Extract the [x, y] coordinate from the center of the cell holding the provided text.  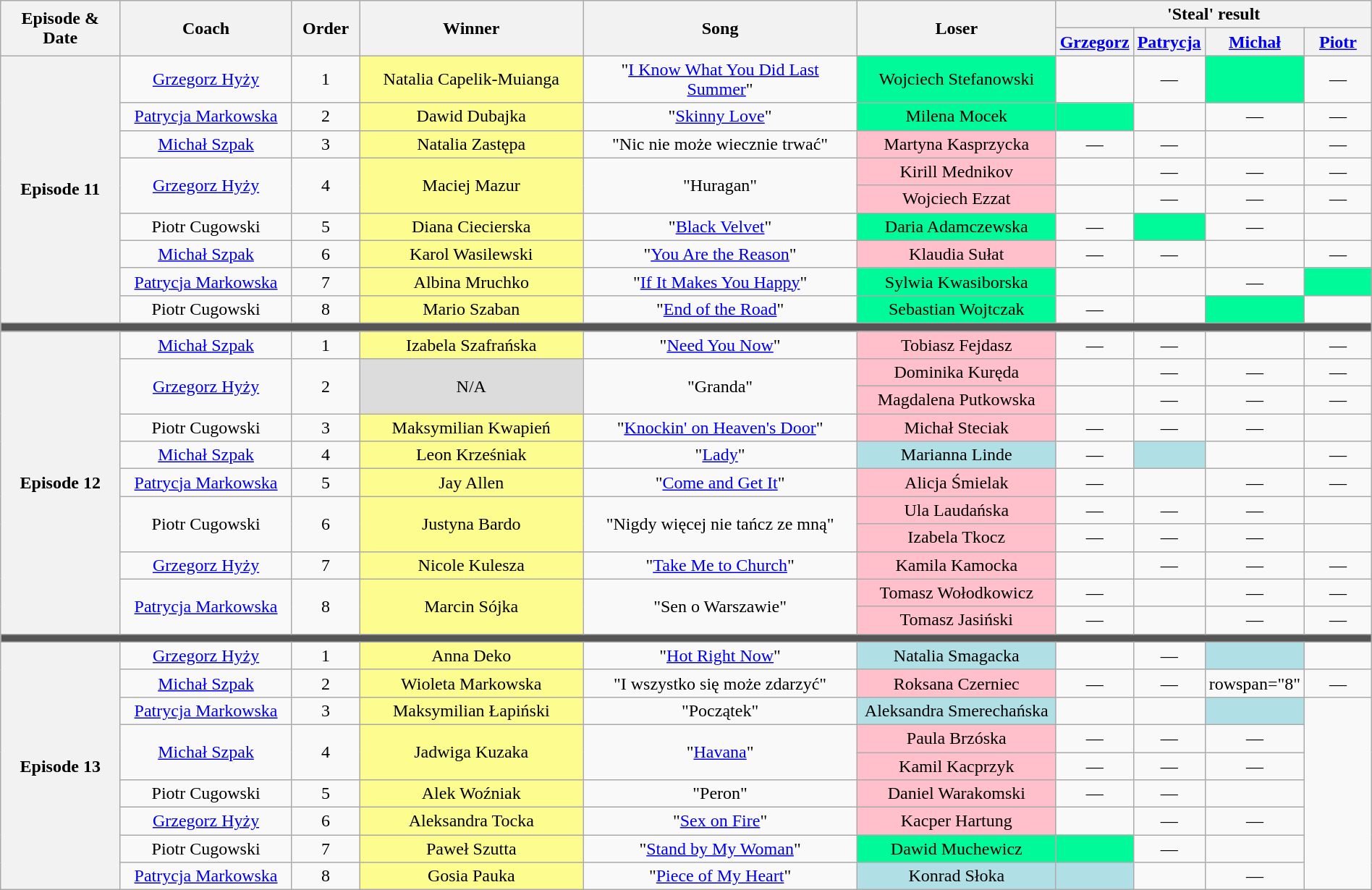
"Knockin' on Heaven's Door" [721, 428]
Episode 13 [61, 766]
Paweł Szutta [472, 849]
Kamila Kamocka [957, 565]
Mario Szaban [472, 309]
"If It Makes You Happy" [721, 281]
Maksymilian Łapiński [472, 711]
Kacper Hartung [957, 821]
'Steal' result [1214, 14]
Paula Brzóska [957, 738]
Maksymilian Kwapień [472, 428]
"Peron" [721, 794]
"Sex on Fire" [721, 821]
Natalia Smagacka [957, 656]
"Początek" [721, 711]
Episode 12 [61, 483]
Sebastian Wojtczak [957, 309]
Diana Ciecierska [472, 226]
"Havana" [721, 752]
Roksana Czerniec [957, 683]
Michał [1255, 42]
Loser [957, 28]
Anna Deko [472, 656]
Order [326, 28]
Nicole Kulesza [472, 565]
Karol Wasilewski [472, 254]
Marcin Sójka [472, 606]
"Black Velvet" [721, 226]
"I Know What You Did Last Summer" [721, 80]
Aleksandra Smerechańska [957, 711]
"Skinny Love" [721, 116]
Martyna Kasprzycka [957, 144]
"Take Me to Church" [721, 565]
"Nic nie może wiecznie trwać" [721, 144]
Grzegorz [1094, 42]
Daria Adamczewska [957, 226]
"Hot Right Now" [721, 656]
Michał Steciak [957, 428]
Klaudia Sułat [957, 254]
Natalia Capelik-Muianga [472, 80]
"You Are the Reason" [721, 254]
Izabela Tkocz [957, 538]
Marianna Linde [957, 455]
Wojciech Ezzat [957, 199]
Tomasz Wołodkowicz [957, 593]
Jay Allen [472, 483]
N/A [472, 386]
Winner [472, 28]
"Need You Now" [721, 345]
Episode & Date [61, 28]
Alek Woźniak [472, 794]
Wojciech Stefanowski [957, 80]
Milena Mocek [957, 116]
Albina Mruchko [472, 281]
Konrad Słoka [957, 876]
"Lady" [721, 455]
"Come and Get It" [721, 483]
Maciej Mazur [472, 185]
Wioleta Markowska [472, 683]
Tomasz Jasiński [957, 620]
Magdalena Putkowska [957, 400]
"I wszystko się może zdarzyć" [721, 683]
Sylwia Kwasiborska [957, 281]
Dawid Dubajka [472, 116]
Dominika Kuręda [957, 373]
"End of the Road" [721, 309]
"Huragan" [721, 185]
"Piece of My Heart" [721, 876]
Daniel Warakomski [957, 794]
Aleksandra Tocka [472, 821]
Kamil Kacprzyk [957, 766]
Ula Laudańska [957, 510]
"Granda" [721, 386]
Justyna Bardo [472, 524]
"Stand by My Woman" [721, 849]
Gosia Pauka [472, 876]
"Nigdy więcej nie tańcz ze mną" [721, 524]
Jadwiga Kuzaka [472, 752]
Tobiasz Fejdasz [957, 345]
Izabela Szafrańska [472, 345]
Kirill Mednikov [957, 171]
rowspan="8" [1255, 683]
Leon Krześniak [472, 455]
Episode 11 [61, 190]
"Sen o Warszawie" [721, 606]
Patrycja [1169, 42]
Song [721, 28]
Coach [206, 28]
Alicja Śmielak [957, 483]
Piotr [1339, 42]
Natalia Zastępa [472, 144]
Dawid Muchewicz [957, 849]
